Provide the (x, y) coordinate of the cell's center where the given text is located.  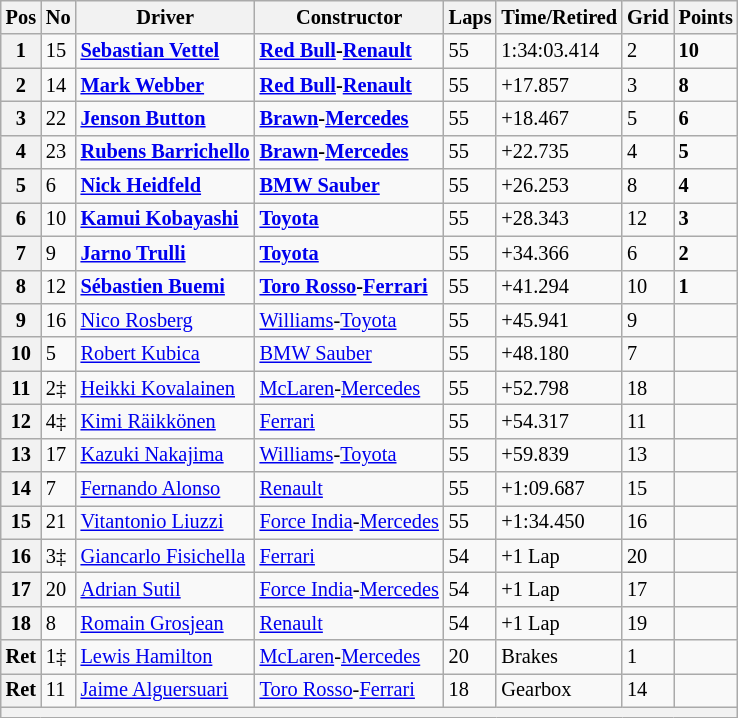
+45.941 (559, 320)
Adrian Sutil (166, 589)
Constructor (350, 17)
Driver (166, 17)
Kazuki Nakajima (166, 455)
1:34:03.414 (559, 51)
Lewis Hamilton (166, 657)
+1:34.450 (559, 522)
Sebastian Vettel (166, 51)
Fernando Alonso (166, 489)
Jarno Trulli (166, 253)
22 (58, 118)
+41.294 (559, 287)
1‡ (58, 657)
Jenson Button (166, 118)
Mark Webber (166, 85)
Laps (470, 17)
+17.857 (559, 85)
Nico Rosberg (166, 320)
+34.366 (559, 253)
No (58, 17)
21 (58, 522)
Brakes (559, 657)
Romain Grosjean (166, 623)
Sébastien Buemi (166, 287)
Pos (21, 17)
3‡ (58, 556)
Giancarlo Fisichella (166, 556)
+28.343 (559, 219)
+1:09.687 (559, 489)
Time/Retired (559, 17)
2‡ (58, 388)
+52.798 (559, 388)
Robert Kubica (166, 354)
Heikki Kovalainen (166, 388)
+48.180 (559, 354)
+22.735 (559, 152)
Points (706, 17)
Grid (648, 17)
+59.839 (559, 455)
23 (58, 152)
Jaime Alguersuari (166, 690)
4‡ (58, 421)
19 (648, 623)
Gearbox (559, 690)
Nick Heidfeld (166, 186)
+54.317 (559, 421)
+18.467 (559, 118)
Kamui Kobayashi (166, 219)
Kimi Räikkönen (166, 421)
+26.253 (559, 186)
Vitantonio Liuzzi (166, 522)
Rubens Barrichello (166, 152)
